Search for the cell housing the specified text and yield its [X, Y] center coordinate. 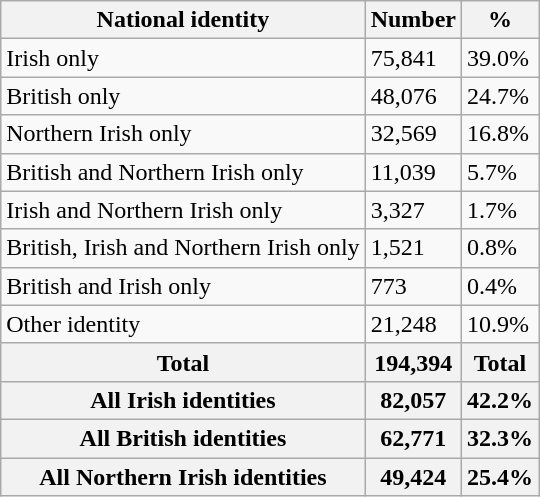
48,076 [413, 96]
16.8% [500, 134]
1.7% [500, 210]
42.2% [500, 400]
62,771 [413, 438]
5.7% [500, 172]
% [500, 20]
Number [413, 20]
Other identity [183, 324]
21,248 [413, 324]
82,057 [413, 400]
10.9% [500, 324]
11,039 [413, 172]
773 [413, 286]
3,327 [413, 210]
Irish only [183, 58]
Northern Irish only [183, 134]
Irish and Northern Irish only [183, 210]
British only [183, 96]
0.8% [500, 248]
194,394 [413, 362]
All British identities [183, 438]
32.3% [500, 438]
24.7% [500, 96]
All Northern Irish identities [183, 477]
75,841 [413, 58]
British and Irish only [183, 286]
49,424 [413, 477]
32,569 [413, 134]
All Irish identities [183, 400]
British and Northern Irish only [183, 172]
39.0% [500, 58]
1,521 [413, 248]
British, Irish and Northern Irish only [183, 248]
25.4% [500, 477]
National identity [183, 20]
0.4% [500, 286]
